Output the [X, Y] coordinate of the center of the cell containing the given text.  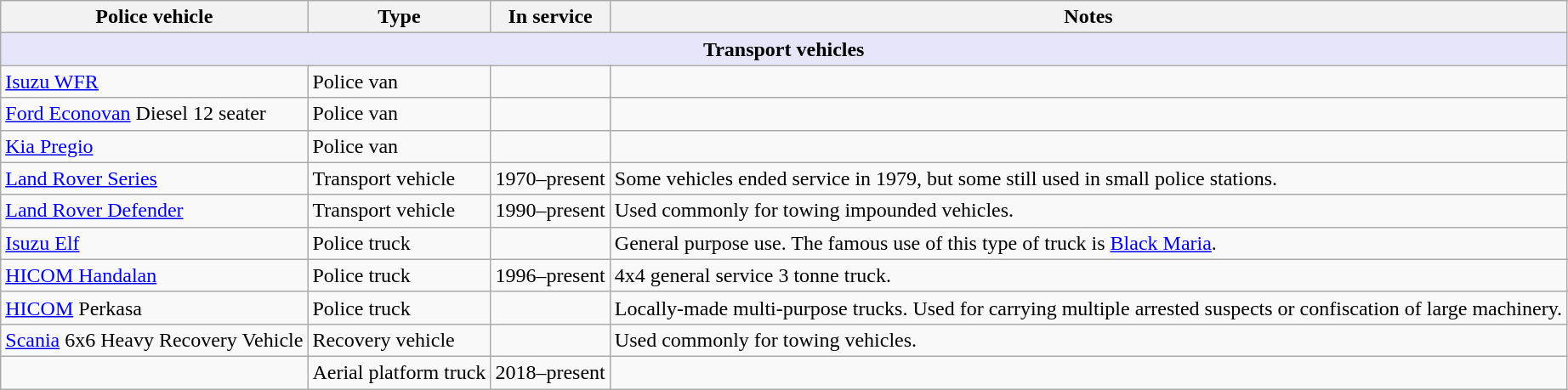
Kia Pregio [155, 146]
Used commonly for towing impounded vehicles. [1088, 211]
Some vehicles ended service in 1979, but some still used in small police stations. [1088, 178]
General purpose use. The famous use of this type of truck is Black Maria. [1088, 243]
4x4 general service 3 tonne truck. [1088, 275]
HICOM Handalan [155, 275]
Transport vehicles [784, 49]
Scania 6x6 Heavy Recovery Vehicle [155, 340]
1996–present [550, 275]
Ford Econovan Diesel 12 seater [155, 114]
Recovery vehicle [400, 340]
2018–present [550, 372]
Type [400, 17]
Land Rover Series [155, 178]
HICOM Perkasa [155, 308]
In service [550, 17]
1970–present [550, 178]
Locally-made multi-purpose trucks. Used for carrying multiple arrested suspects or confiscation of large machinery. [1088, 308]
Aerial platform truck [400, 372]
1990–present [550, 211]
Isuzu Elf [155, 243]
Police vehicle [155, 17]
Land Rover Defender [155, 211]
Used commonly for towing vehicles. [1088, 340]
Notes [1088, 17]
Isuzu WFR [155, 82]
